Scan for the cell matching the given text and deliver its (x, y) coordinate at center. 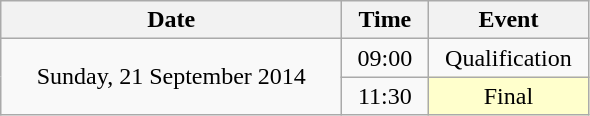
Time (385, 20)
09:00 (385, 58)
11:30 (385, 96)
Final (508, 96)
Sunday, 21 September 2014 (172, 77)
Qualification (508, 58)
Event (508, 20)
Date (172, 20)
